Detect which cell encompasses the target text, then output its (x, y) center coordinate. 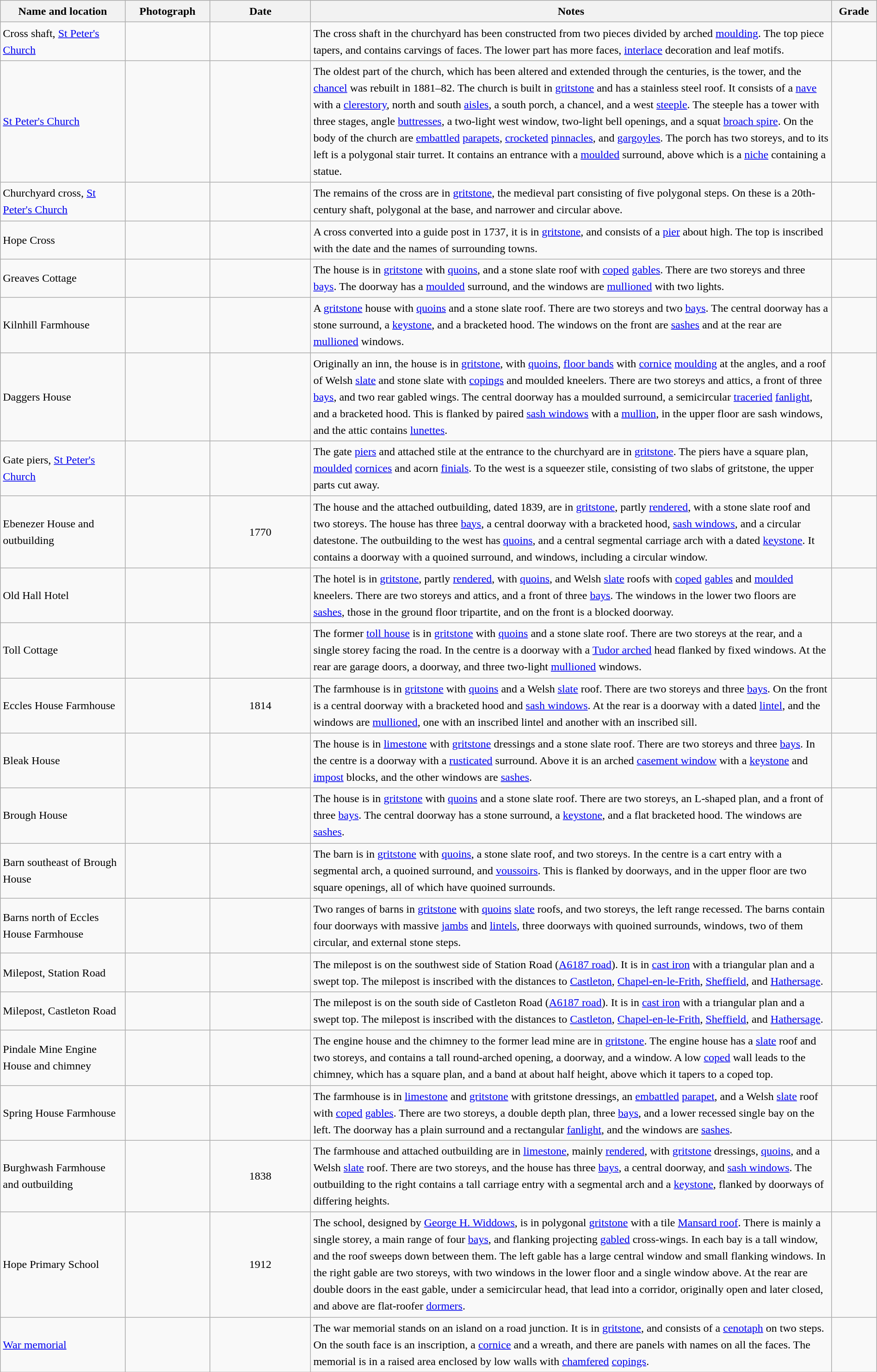
Hope Primary School (63, 1265)
1770 (260, 532)
Brough House (63, 816)
Milepost, Station Road (63, 972)
Old Hall Hotel (63, 595)
Ebenezer House and outbuilding (63, 532)
Barns north of Eccles House Farmhouse (63, 926)
Spring House Farmhouse (63, 1113)
Cross shaft, St Peter's Church (63, 42)
Name and location (63, 11)
1912 (260, 1265)
War memorial (63, 1344)
Bleak House (63, 760)
Pindale Mine Engine House and chimney (63, 1057)
1814 (260, 706)
Barn southeast of Brough House (63, 871)
Grade (854, 11)
St Peter's Church (63, 121)
Notes (571, 11)
Hope Cross (63, 240)
1838 (260, 1176)
Toll Cottage (63, 650)
Churchyard cross, St Peter's Church (63, 202)
Burghwash Farmhouse and outbuilding (63, 1176)
Gate piers, St Peter's Church (63, 468)
Milepost, Castleton Road (63, 1011)
Kilnhill Farmhouse (63, 325)
Photograph (167, 11)
Eccles House Farmhouse (63, 706)
Daggers House (63, 397)
Date (260, 11)
Greaves Cottage (63, 278)
